Capture the cell that displays the provided text and extract its [X, Y] central coordinate. 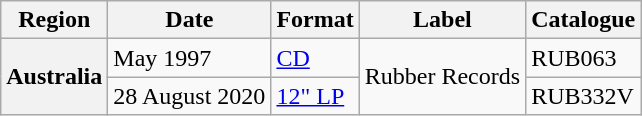
Format [315, 20]
Australia [54, 77]
Label [442, 20]
28 August 2020 [190, 96]
RUB063 [584, 58]
Rubber Records [442, 77]
Date [190, 20]
Region [54, 20]
12" LP [315, 96]
RUB332V [584, 96]
CD [315, 58]
May 1997 [190, 58]
Catalogue [584, 20]
